Provide the (x, y) coordinate of the cell's center where the given text is located.  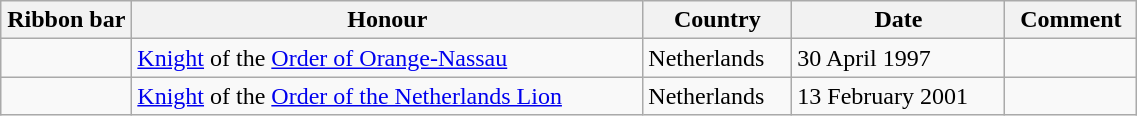
30 April 1997 (898, 58)
Ribbon bar (66, 20)
Comment (1071, 20)
Country (718, 20)
Knight of the Order of Orange-Nassau (388, 58)
Knight of the Order of the Netherlands Lion (388, 96)
13 February 2001 (898, 96)
Honour (388, 20)
Date (898, 20)
